Capture the cell that displays the provided text and extract its (X, Y) central coordinate. 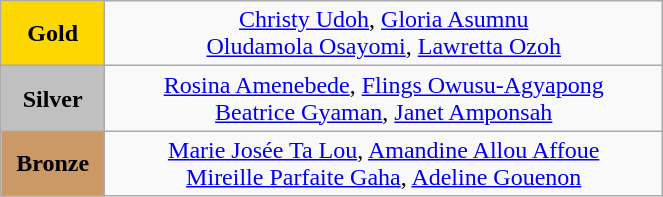
Rosina Amenebede, Flings Owusu-AgyapongBeatrice Gyaman, Janet Amponsah (384, 98)
Christy Udoh, Gloria AsumnuOludamola Osayomi, Lawretta Ozoh (384, 34)
Marie Josée Ta Lou, Amandine Allou AffoueMireille Parfaite Gaha, Adeline Gouenon (384, 164)
Bronze (53, 164)
Silver (53, 98)
Gold (53, 34)
